Find where the given text appears and provide that cell's center as [X, Y] coordinate. 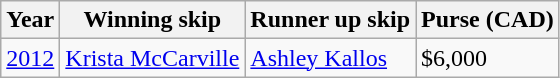
Krista McCarville [152, 58]
Runner up skip [330, 20]
Year [30, 20]
Winning skip [152, 20]
$6,000 [488, 58]
Purse (CAD) [488, 20]
2012 [30, 58]
Ashley Kallos [330, 58]
